Provide the [x, y] coordinate of the cell's center where the given text is located.  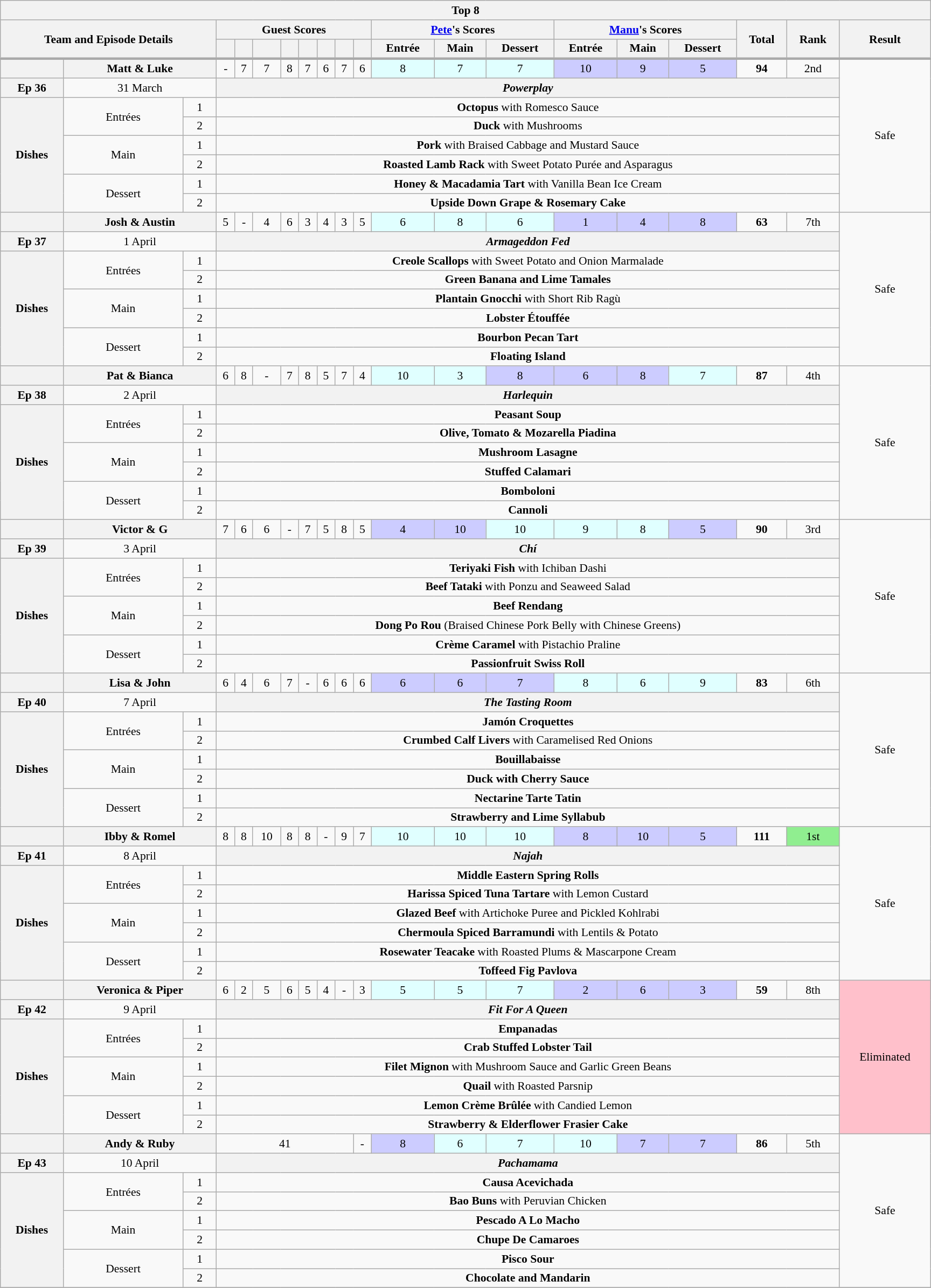
Pete's Scores [462, 30]
Nectarine Tarte Tatin [528, 798]
111 [762, 837]
Passionfruit Swiss Roll [528, 664]
Lemon Crème Brûlée with Candied Lemon [528, 1105]
Middle Eastern Spring Rolls [528, 875]
Duck with Mushrooms [528, 126]
87 [762, 376]
90 [762, 530]
7th [813, 223]
Green Banana and Lime Tamales [528, 280]
Victor & G [140, 530]
9 April [140, 1009]
Pachamama [528, 1163]
Toffeed Fig Pavlova [528, 971]
Quail with Roasted Parsnip [528, 1086]
Ep 40 [32, 702]
83 [762, 683]
Eliminated [885, 1057]
Harlequin [528, 395]
Causa Acevichada [528, 1182]
10 April [140, 1163]
Result [885, 40]
Matt & Luke [140, 69]
Beef Tataki with Ponzu and Seaweed Salad [528, 587]
Chí [528, 549]
Octopus with Romesco Sauce [528, 107]
Armageddon Fed [528, 241]
Plantain Gnocchi with Short Rib Ragù [528, 299]
Powerplay [528, 88]
Pisco Sour [528, 1259]
Lisa & John [140, 683]
86 [762, 1144]
Lobster Étouffée [528, 318]
3 April [140, 549]
The Tasting Room [528, 702]
3rd [813, 530]
1 April [140, 241]
Bourbon Pecan Tart [528, 337]
5th [813, 1144]
Chocolate and Mandarin [528, 1278]
Total [762, 40]
Teriyaki Fish with Ichiban Dashi [528, 568]
Rosewater Teacake with Roasted Plums & Mascarpone Cream [528, 952]
Ep 43 [32, 1163]
Glazed Beef with Artichoke Puree and Pickled Kohlrabi [528, 913]
Crumbed Calf Livers with Caramelised Red Onions [528, 740]
2 April [140, 395]
Filet Mignon with Mushroom Sauce and Garlic Green Beans [528, 1067]
Harissa Spiced Tuna Tartare with Lemon Custard [528, 894]
2nd [813, 69]
Ep 39 [32, 549]
Beef Rendang [528, 606]
Rank [813, 40]
Cannoli [528, 510]
Duck with Cherry Sauce [528, 779]
Andy & Ruby [140, 1144]
Ibby & Romel [140, 837]
Roasted Lamb Rack with Sweet Potato Purée and Asparagus [528, 165]
Upside Down Grape & Rosemary Cake [528, 203]
Ep 38 [32, 395]
Team and Episode Details [109, 40]
Pescado A Lo Macho [528, 1221]
Empanadas [528, 1029]
Strawberry and Lime Syllabub [528, 818]
94 [762, 69]
Peasant Soup [528, 414]
Creole Scallops with Sweet Potato and Onion Marmalade [528, 261]
Olive, Tomato & Mozarella Piadina [528, 433]
Chermoula Spiced Barramundi with Lentils & Potato [528, 933]
Pat & Bianca [140, 376]
4th [813, 376]
Chupe De Camaroes [528, 1240]
Ep 37 [32, 241]
7 April [140, 702]
Honey & Macadamia Tart with Vanilla Bean Ice Cream [528, 184]
8th [813, 991]
Ep 42 [32, 1009]
63 [762, 223]
Manu's Scores [645, 30]
Ep 36 [32, 88]
Dong Po Rou (Braised Chinese Pork Belly with Chinese Greens) [528, 626]
Fit For A Queen [528, 1009]
Najah [528, 856]
Bao Buns with Peruvian Chicken [528, 1201]
Josh & Austin [140, 223]
1st [813, 837]
Stuffed Calamari [528, 472]
6th [813, 683]
Top 8 [465, 10]
31 March [140, 88]
Strawberry & Elderflower Frasier Cake [528, 1125]
Pork with Braised Cabbage and Mustard Sauce [528, 146]
Guest Scores [294, 30]
41 [285, 1144]
Jamón Croquettes [528, 722]
Floating Island [528, 357]
Bomboloni [528, 491]
8 April [140, 856]
Bouillabaisse [528, 760]
Crème Caramel with Pistachio Praline [528, 645]
Mushroom Lasagne [528, 453]
59 [762, 991]
Ep 41 [32, 856]
Crab Stuffed Lobster Tail [528, 1048]
Veronica & Piper [140, 991]
